Identify which cell holds the provided text, then report its [x, y] central coordinate. 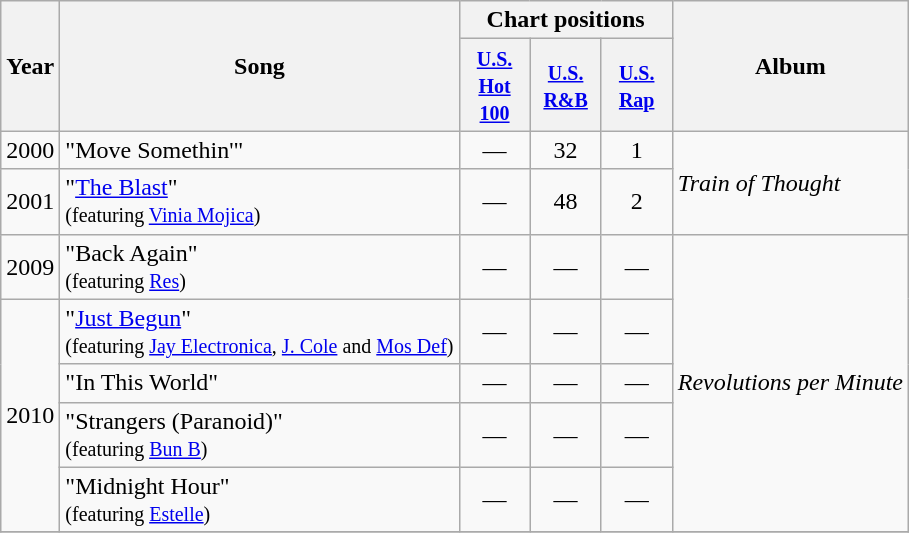
2 [636, 202]
U.S. R&B [566, 85]
U.S. Hot 100 [494, 85]
"Back Again"(featuring Res) [260, 266]
"In This World" [260, 383]
32 [566, 150]
Song [260, 66]
Train of Thought [790, 182]
"Strangers (Paranoid)"(featuring Bun B) [260, 434]
"Just Begun"(featuring Jay Electronica, J. Cole and Mos Def) [260, 332]
2010 [30, 416]
"Move Somethin'" [260, 150]
48 [566, 202]
"The Blast"(featuring Vinia Mojica) [260, 202]
Album [790, 66]
U.S. Rap [636, 85]
Chart positions [566, 20]
"Midnight Hour"(featuring Estelle) [260, 500]
Year [30, 66]
1 [636, 150]
2009 [30, 266]
2001 [30, 202]
Revolutions per Minute [790, 383]
2000 [30, 150]
